Determine the (x, y) coordinate at the center of the cell enclosing the given text.  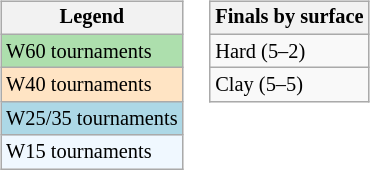
W40 tournaments (92, 85)
Legend (92, 18)
Finals by surface (289, 18)
W25/35 tournaments (92, 119)
Hard (5–2) (289, 51)
W15 tournaments (92, 152)
Clay (5–5) (289, 85)
W60 tournaments (92, 51)
